For the text-containing cell, return its midpoint in (x, y) coordinate format. 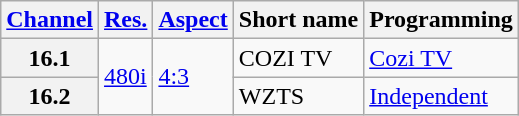
16.2 (50, 96)
480i (126, 77)
COZI TV (298, 58)
Channel (50, 20)
Res. (126, 20)
Short name (298, 20)
Independent (442, 96)
Cozi TV (442, 58)
Programming (442, 20)
Aspect (193, 20)
16.1 (50, 58)
WZTS (298, 96)
4:3 (193, 77)
